Identify which cell holds the provided text, then report its [X, Y] central coordinate. 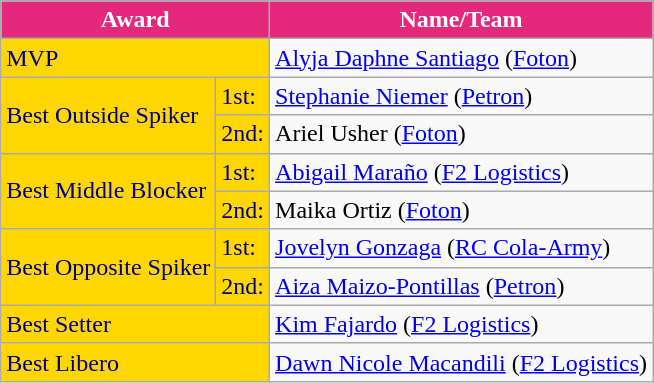
Name/Team [462, 20]
MVP [136, 58]
Alyja Daphne Santiago (Foton) [462, 58]
Jovelyn Gonzaga (RC Cola-Army) [462, 248]
Award [136, 20]
Best Setter [136, 324]
Maika Ortiz (Foton) [462, 210]
Ariel Usher (Foton) [462, 134]
Abigail Maraño (F2 Logistics) [462, 172]
Dawn Nicole Macandili (F2 Logistics) [462, 362]
Best Middle Blocker [108, 191]
Aiza Maizo-Pontillas (Petron) [462, 286]
Best Opposite Spiker [108, 267]
Stephanie Niemer (Petron) [462, 96]
Kim Fajardo (F2 Logistics) [462, 324]
Best Outside Spiker [108, 115]
Best Libero [136, 362]
